Locate the cell with the specified text and output its [x, y] center coordinate. 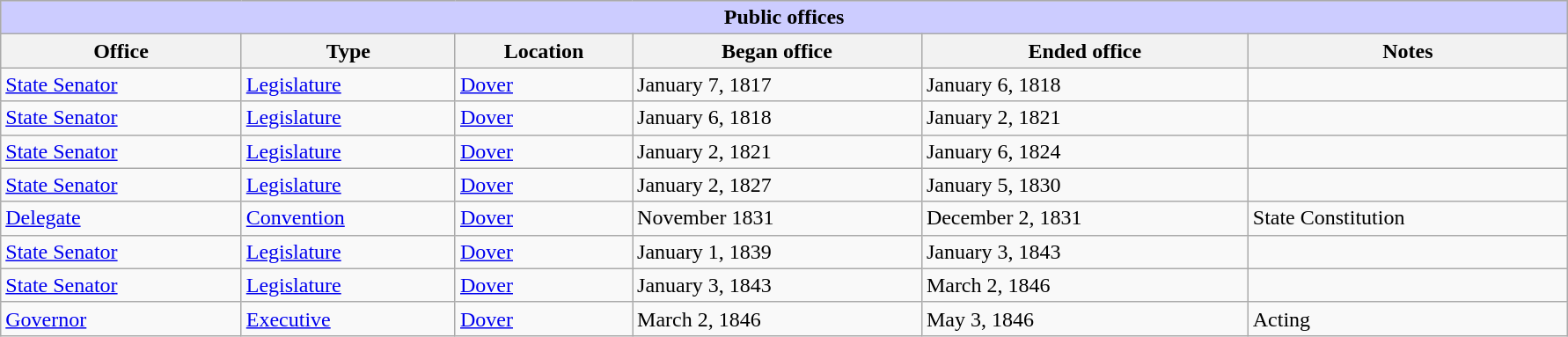
Public offices [785, 18]
December 2, 1831 [1084, 218]
November 1831 [778, 218]
May 3, 1846 [1084, 319]
Location [544, 51]
Office [121, 51]
Began office [778, 51]
January 1, 1839 [778, 252]
January 7, 1817 [778, 84]
January 2, 1827 [778, 185]
Convention [348, 218]
Governor [121, 319]
Ended office [1084, 51]
Type [348, 51]
Delegate [121, 218]
January 5, 1830 [1084, 185]
Executive [348, 319]
January 6, 1824 [1084, 151]
Acting [1408, 319]
Notes [1408, 51]
State Constitution [1408, 218]
